Return [x, y] of the center of cell containing provided text 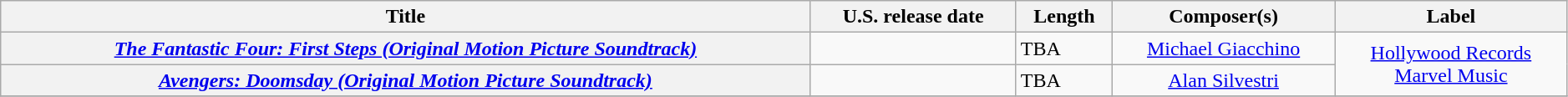
Label [1452, 17]
Title [406, 17]
The Fantastic Four: First Steps (Original Motion Picture Soundtrack) [406, 48]
Composer(s) [1224, 17]
Length [1064, 17]
Hollywood RecordsMarvel Music [1452, 64]
Michael Giacchino [1224, 48]
U.S. release date [913, 17]
Avengers: Doomsday (Original Motion Picture Soundtrack) [406, 80]
Alan Silvestri [1224, 80]
